For the text-containing cell, return its midpoint in [x, y] coordinate format. 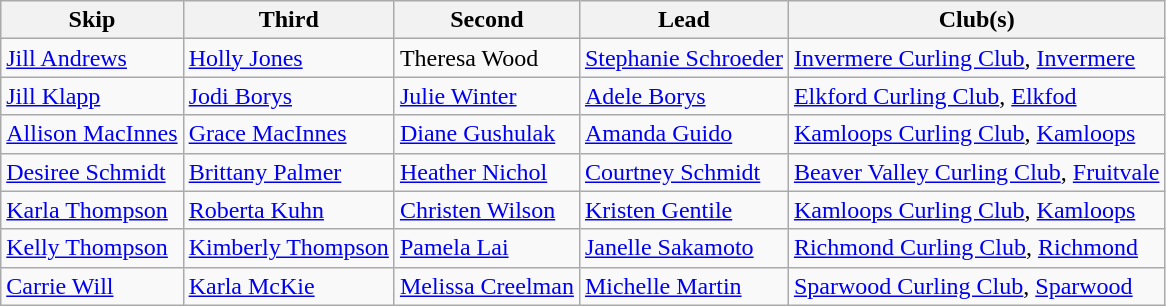
Club(s) [976, 20]
Lead [684, 20]
Amanda Guido [684, 134]
Kelly Thompson [92, 248]
Beaver Valley Curling Club, Fruitvale [976, 172]
Karla Thompson [92, 210]
Second [486, 20]
Grace MacInnes [288, 134]
Roberta Kuhn [288, 210]
Diane Gushulak [486, 134]
Invermere Curling Club, Invermere [976, 58]
Richmond Curling Club, Richmond [976, 248]
Julie Winter [486, 96]
Courtney Schmidt [684, 172]
Jodi Borys [288, 96]
Holly Jones [288, 58]
Pamela Lai [486, 248]
Stephanie Schroeder [684, 58]
Carrie Will [92, 286]
Jill Klapp [92, 96]
Heather Nichol [486, 172]
Skip [92, 20]
Janelle Sakamoto [684, 248]
Sparwood Curling Club, Sparwood [976, 286]
Karla McKie [288, 286]
Allison MacInnes [92, 134]
Jill Andrews [92, 58]
Theresa Wood [486, 58]
Christen Wilson [486, 210]
Brittany Palmer [288, 172]
Third [288, 20]
Michelle Martin [684, 286]
Elkford Curling Club, Elkfod [976, 96]
Kristen Gentile [684, 210]
Desiree Schmidt [92, 172]
Kimberly Thompson [288, 248]
Adele Borys [684, 96]
Melissa Creelman [486, 286]
